Identify which cell holds the provided text, then report its [x, y] central coordinate. 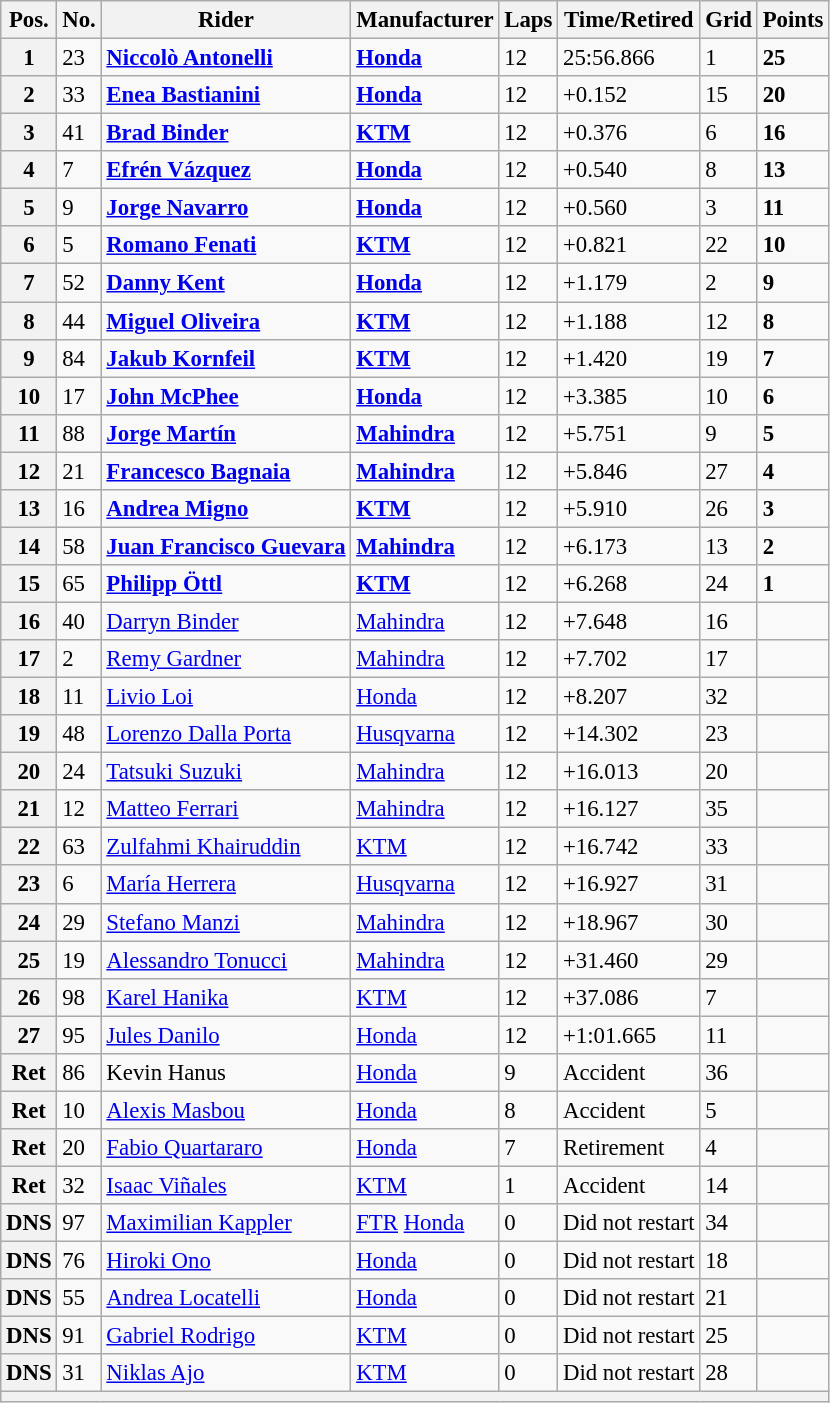
Points [792, 20]
John McPhee [226, 396]
36 [728, 1073]
Isaac Viñales [226, 1185]
Grid [728, 20]
84 [79, 358]
41 [79, 133]
+5.910 [629, 509]
Matteo Ferrari [226, 809]
98 [79, 997]
40 [79, 621]
Romano Fenati [226, 245]
34 [728, 1223]
+16.127 [629, 809]
No. [79, 20]
+6.173 [629, 546]
+16.742 [629, 847]
Fabio Quartararo [226, 1148]
48 [79, 734]
Danny Kent [226, 283]
+37.086 [629, 997]
44 [79, 321]
91 [79, 1336]
+16.013 [629, 772]
+3.385 [629, 396]
Maximilian Kappler [226, 1223]
Hiroki Ono [226, 1261]
+16.927 [629, 885]
Stefano Manzi [226, 922]
+18.967 [629, 922]
Brad Binder [226, 133]
Gabriel Rodrigo [226, 1336]
+1.420 [629, 358]
Time/Retired [629, 20]
Philipp Öttl [226, 584]
+31.460 [629, 960]
Darryn Binder [226, 621]
+1.179 [629, 283]
María Herrera [226, 885]
35 [728, 809]
Karel Hanika [226, 997]
Andrea Migno [226, 509]
97 [79, 1223]
52 [79, 283]
+8.207 [629, 697]
Andrea Locatelli [226, 1298]
Jorge Martín [226, 433]
FTR Honda [425, 1223]
+1.188 [629, 321]
76 [79, 1261]
Laps [528, 20]
+0.376 [629, 133]
+5.751 [629, 433]
Alessandro Tonucci [226, 960]
55 [79, 1298]
+0.560 [629, 208]
Miguel Oliveira [226, 321]
Francesco Bagnaia [226, 471]
Juan Francisco Guevara [226, 546]
Alexis Masbou [226, 1110]
Lorenzo Dalla Porta [226, 734]
+7.648 [629, 621]
86 [79, 1073]
88 [79, 433]
Enea Bastianini [226, 95]
+0.152 [629, 95]
Livio Loi [226, 697]
+6.268 [629, 584]
95 [79, 1035]
65 [79, 584]
Niklas Ajo [226, 1373]
Jules Danilo [226, 1035]
Jorge Navarro [226, 208]
Remy Gardner [226, 659]
Zulfahmi Khairuddin [226, 847]
Niccolò Antonelli [226, 58]
Rider [226, 20]
+7.702 [629, 659]
Retirement [629, 1148]
+0.540 [629, 170]
Jakub Kornfeil [226, 358]
28 [728, 1373]
Tatsuki Suzuki [226, 772]
+14.302 [629, 734]
58 [79, 546]
+5.846 [629, 471]
+1:01.665 [629, 1035]
Pos. [29, 20]
Kevin Hanus [226, 1073]
63 [79, 847]
30 [728, 922]
Efrén Vázquez [226, 170]
25:56.866 [629, 58]
Manufacturer [425, 20]
+0.821 [629, 245]
